Scan for the cell matching the given text and deliver its [X, Y] coordinate at center. 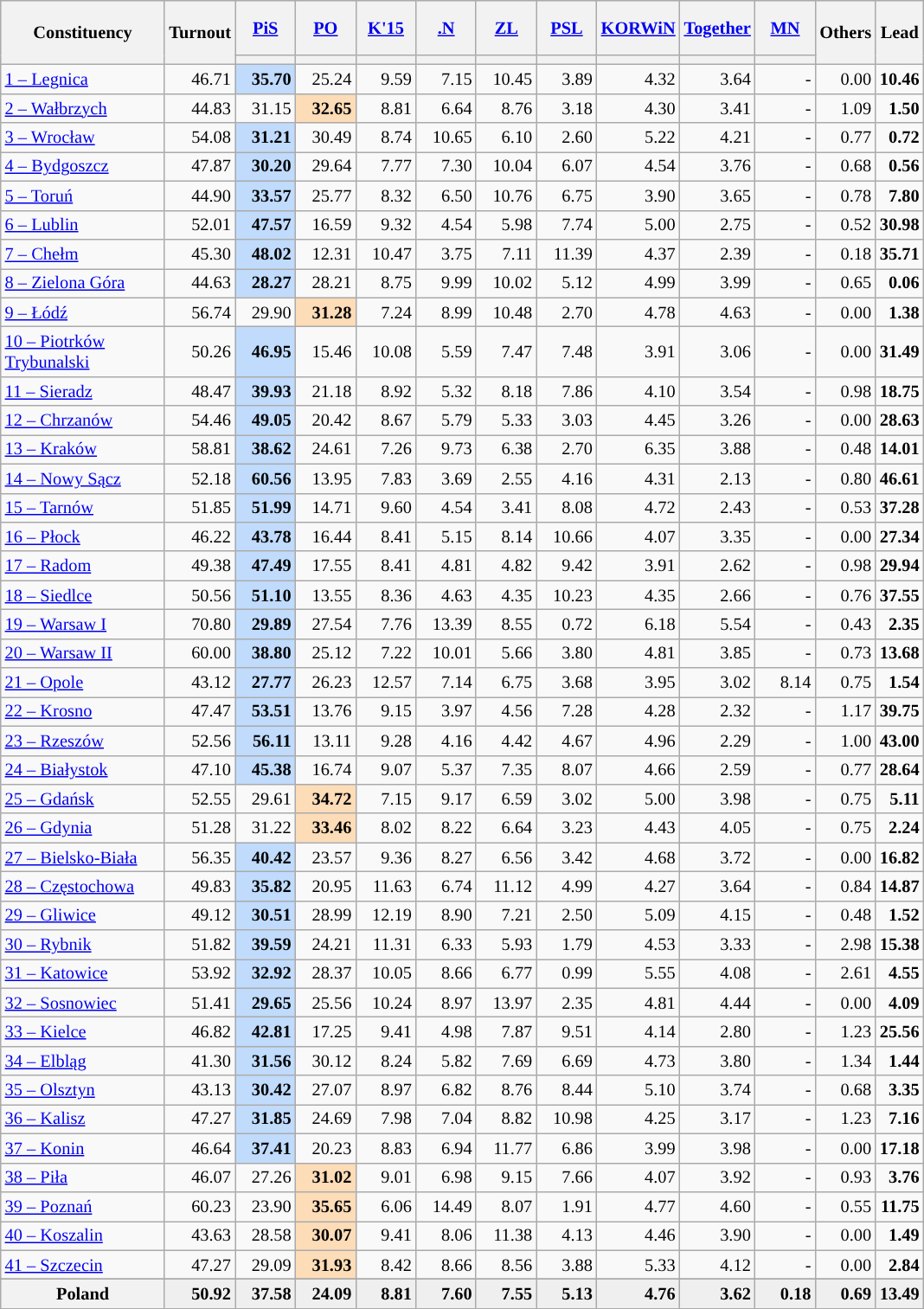
28.64 [900, 770]
14.01 [900, 449]
40 – Koszalin [83, 1235]
4.78 [638, 312]
12.57 [386, 683]
12 – Chrzanów [83, 420]
47.49 [266, 566]
7 – Chełm [83, 253]
47.87 [199, 166]
5.37 [446, 770]
33.57 [266, 196]
13.39 [446, 624]
PSL [567, 28]
8.44 [567, 1090]
5.79 [446, 420]
4.31 [638, 478]
5.11 [900, 799]
11.38 [506, 1235]
51.85 [199, 508]
7.87 [506, 1032]
10.47 [386, 253]
7.74 [567, 225]
7.14 [446, 683]
0.80 [845, 478]
1 – Legnica [83, 79]
25.77 [326, 196]
41.30 [199, 1061]
5.12 [567, 283]
27.54 [326, 624]
27.77 [266, 683]
2.75 [718, 225]
Constituency [83, 32]
5.32 [446, 391]
7.16 [900, 1119]
35 – Olsztyn [83, 1090]
1.17 [845, 711]
20.23 [326, 1148]
1.52 [900, 915]
28.63 [900, 420]
18.75 [900, 391]
8.83 [386, 1148]
4.12 [718, 1265]
4.73 [638, 1061]
0.76 [845, 595]
20.95 [326, 886]
5.13 [567, 1293]
0.93 [845, 1177]
11.12 [506, 886]
2.59 [718, 770]
6.18 [638, 624]
4.09 [900, 1003]
27.34 [900, 536]
18 – Siedlce [83, 595]
16.82 [900, 857]
60.56 [266, 478]
7.11 [506, 253]
23.57 [326, 857]
28.37 [326, 973]
6 – Lublin [83, 225]
0.52 [845, 225]
39 – Poznań [83, 1206]
1.00 [845, 741]
19 – Warsaw I [83, 624]
11.75 [900, 1206]
9.51 [567, 1032]
9.59 [386, 79]
50.26 [199, 351]
10.98 [567, 1119]
37.41 [266, 1148]
46.22 [199, 536]
43.63 [199, 1235]
5.82 [446, 1061]
7.24 [386, 312]
35.82 [266, 886]
9.42 [567, 566]
6.94 [446, 1148]
3.85 [718, 653]
0.99 [567, 973]
11.31 [386, 945]
0.69 [845, 1293]
31.28 [326, 312]
24.69 [326, 1119]
47.10 [199, 770]
3.75 [446, 253]
14.87 [900, 886]
8.42 [386, 1265]
49.12 [199, 915]
10.66 [567, 536]
30.51 [266, 915]
4 – Bydgoszcz [83, 166]
21 – Opole [83, 683]
38 – Piła [83, 1177]
16 – Płock [83, 536]
26.23 [326, 683]
8.22 [446, 828]
56.74 [199, 312]
30.07 [326, 1235]
4.68 [638, 857]
2.61 [845, 973]
2.66 [718, 595]
31.02 [326, 1177]
2.43 [718, 508]
6.74 [446, 886]
43.00 [900, 741]
51.99 [266, 508]
8.55 [506, 624]
35.70 [266, 79]
27.07 [326, 1090]
4.96 [638, 741]
52.56 [199, 741]
4.21 [718, 138]
30.20 [266, 166]
6.50 [446, 196]
7.22 [386, 653]
4.77 [638, 1206]
5.10 [638, 1090]
10.04 [506, 166]
51.82 [199, 945]
4.05 [718, 828]
46.07 [199, 1177]
2.29 [718, 741]
9.32 [386, 225]
31 – Katowice [83, 973]
33.46 [326, 828]
37.55 [900, 595]
9.73 [446, 449]
50.56 [199, 595]
56.11 [266, 741]
6.06 [386, 1206]
1.49 [900, 1235]
31.93 [326, 1265]
3.03 [567, 420]
20 – Warsaw II [83, 653]
29.89 [266, 624]
39.59 [266, 945]
7.30 [446, 166]
1.34 [845, 1061]
44.63 [199, 283]
4.56 [506, 711]
52.18 [199, 478]
2.55 [506, 478]
31.56 [266, 1061]
1.38 [900, 312]
4.72 [638, 508]
4.55 [900, 973]
4.82 [506, 566]
8.32 [386, 196]
10.76 [506, 196]
28.21 [326, 283]
47.57 [266, 225]
30 – Rybnik [83, 945]
4.13 [567, 1235]
10.46 [900, 79]
1.91 [567, 1206]
10.08 [386, 351]
2.50 [567, 915]
37.58 [266, 1293]
30.12 [326, 1061]
10.23 [567, 595]
5 – Toruń [83, 196]
24.61 [326, 449]
13.95 [326, 478]
27 – Bielsko-Biała [83, 857]
37 – Konin [83, 1148]
28 – Częstochowa [83, 886]
0.43 [845, 624]
36 – Kalisz [83, 1119]
3.68 [567, 683]
1.09 [845, 108]
50.92 [199, 1293]
12.19 [386, 915]
29.61 [266, 799]
6.59 [506, 799]
3.17 [718, 1119]
24.21 [326, 945]
8.99 [446, 312]
6.07 [567, 166]
6.35 [638, 449]
7.80 [900, 196]
4.14 [638, 1032]
44.90 [199, 196]
2.13 [718, 478]
KORWiN [638, 28]
43.12 [199, 683]
3.33 [718, 945]
6.10 [506, 138]
0.06 [900, 283]
58.81 [199, 449]
45.38 [266, 770]
8.90 [446, 915]
4.25 [638, 1119]
3.06 [718, 351]
29.94 [900, 566]
70.80 [199, 624]
3.23 [567, 828]
49.05 [266, 420]
4.76 [638, 1293]
7.55 [506, 1293]
3.97 [446, 711]
48.02 [266, 253]
6.33 [446, 945]
13.11 [326, 741]
16.44 [326, 536]
7.48 [567, 351]
1.50 [900, 108]
30.98 [900, 225]
17.25 [326, 1032]
26 – Gdynia [83, 828]
10.45 [506, 79]
6.98 [446, 1177]
0.73 [845, 653]
0.53 [845, 508]
4.10 [638, 391]
2 – Wałbrzych [83, 108]
2.60 [567, 138]
32.92 [266, 973]
9.28 [386, 741]
3.69 [446, 478]
4.37 [638, 253]
10.48 [506, 312]
35.65 [326, 1206]
7.98 [386, 1119]
24 – Białystok [83, 770]
2.24 [900, 828]
4.08 [718, 973]
9.36 [386, 857]
Others [845, 32]
10.02 [506, 283]
5.15 [446, 536]
4.66 [638, 770]
14.71 [326, 508]
60.23 [199, 1206]
8.67 [386, 420]
5.59 [446, 351]
PiS [266, 28]
28.99 [326, 915]
25.24 [326, 79]
20.42 [326, 420]
46.82 [199, 1032]
17.55 [326, 566]
56.35 [199, 857]
13.55 [326, 595]
1.54 [900, 683]
51.10 [266, 595]
3.95 [638, 683]
12.31 [326, 253]
24.09 [326, 1293]
46.95 [266, 351]
23 – Rzeszów [83, 741]
4.46 [638, 1235]
34 – Elbląg [83, 1061]
31.22 [266, 828]
48.47 [199, 391]
46.61 [900, 478]
1.44 [900, 1061]
PO [326, 28]
28.27 [266, 283]
8.24 [386, 1061]
10 – Piotrków Trybunalski [83, 351]
3.92 [718, 1177]
32 – Sosnowiec [83, 1003]
7.26 [386, 449]
3.26 [718, 420]
8.74 [386, 138]
5.93 [506, 945]
4.42 [506, 741]
30.42 [266, 1090]
3.62 [718, 1293]
31.85 [266, 1119]
46.64 [199, 1148]
16.74 [326, 770]
10.01 [446, 653]
3.65 [718, 196]
2.98 [845, 945]
2.62 [718, 566]
15 – Tarnów [83, 508]
43.13 [199, 1090]
0.56 [900, 166]
37.28 [900, 508]
MN [786, 28]
28.58 [266, 1235]
52.55 [199, 799]
7.83 [386, 478]
29.90 [266, 312]
15.38 [900, 945]
0.84 [845, 886]
31.21 [266, 138]
39.75 [900, 711]
8.56 [506, 1265]
13.97 [506, 1003]
10.65 [446, 138]
13.68 [900, 653]
42.81 [266, 1032]
3.72 [718, 857]
4.32 [638, 79]
4.98 [446, 1032]
5.22 [638, 138]
5.55 [638, 973]
8.27 [446, 857]
25 – Gdańsk [83, 799]
9.60 [386, 508]
54.46 [199, 420]
47.47 [199, 711]
3 – Wrocław [83, 138]
53.92 [199, 973]
4.27 [638, 886]
4.44 [718, 1003]
8.18 [506, 391]
11.63 [386, 886]
1.79 [567, 945]
46.71 [199, 79]
40.42 [266, 857]
10.05 [386, 973]
8.82 [506, 1119]
4.15 [718, 915]
6.69 [567, 1061]
6.82 [446, 1090]
4.30 [638, 108]
38.80 [266, 653]
3.42 [567, 857]
3.54 [718, 391]
52.01 [199, 225]
35.71 [900, 253]
23.90 [266, 1206]
32.65 [326, 108]
29.64 [326, 166]
17 – Radom [83, 566]
16.59 [326, 225]
4.67 [567, 741]
8.92 [386, 391]
34.72 [326, 799]
5.09 [638, 915]
Turnout [199, 32]
51.41 [199, 1003]
9.99 [446, 283]
7.04 [446, 1119]
13 – Kraków [83, 449]
Together [718, 28]
38.62 [266, 449]
60.00 [199, 653]
31.15 [266, 108]
7.77 [386, 166]
7.86 [567, 391]
0.65 [845, 283]
11 – Sieradz [83, 391]
51.28 [199, 828]
22 – Krosno [83, 711]
5.98 [506, 225]
29.09 [266, 1265]
6.86 [567, 1148]
9.07 [386, 770]
29.65 [266, 1003]
14.49 [446, 1206]
6.56 [506, 857]
9.17 [446, 799]
7.47 [506, 351]
2.84 [900, 1265]
29 – Gliwice [83, 915]
6.38 [506, 449]
8.75 [386, 283]
11.39 [567, 253]
4.43 [638, 828]
39.93 [266, 391]
5.66 [506, 653]
5.54 [718, 624]
7.28 [567, 711]
14 – Nowy Sącz [83, 478]
11.77 [506, 1148]
9.01 [386, 1177]
7.35 [506, 770]
4.28 [638, 711]
8.06 [446, 1235]
3.74 [718, 1090]
4.60 [718, 1206]
49.83 [199, 886]
21.18 [326, 391]
25.12 [326, 653]
31.49 [900, 351]
ZL [506, 28]
8.02 [386, 828]
44.83 [199, 108]
7.60 [446, 1293]
3.18 [567, 108]
53.51 [266, 711]
0.55 [845, 1206]
Poland [83, 1293]
15.46 [326, 351]
Lead [900, 32]
54.08 [199, 138]
7.69 [506, 1061]
7.21 [506, 915]
7.76 [386, 624]
8.36 [386, 595]
41 – Szczecin [83, 1265]
33 – Kielce [83, 1032]
2.80 [718, 1032]
0.78 [845, 196]
13.49 [900, 1293]
8.08 [567, 508]
2.32 [718, 711]
7.66 [567, 1177]
27.26 [266, 1177]
17.18 [900, 1148]
43.78 [266, 536]
13.76 [326, 711]
4.45 [638, 420]
3.89 [567, 79]
6.77 [506, 973]
30.49 [326, 138]
K'15 [386, 28]
9 – Łódź [83, 312]
.N [446, 28]
4.53 [638, 945]
2.39 [718, 253]
8 – Zielona Góra [83, 283]
49.38 [199, 566]
45.30 [199, 253]
10.24 [386, 1003]
